Return the (X, Y) coordinate for the center point of the cell that contains the specified text.  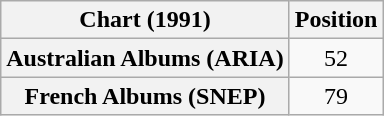
Australian Albums (ARIA) (145, 58)
Position (336, 20)
52 (336, 58)
79 (336, 96)
Chart (1991) (145, 20)
French Albums (SNEP) (145, 96)
